Provide the [x, y] coordinate of the cell's center where the given text is located.  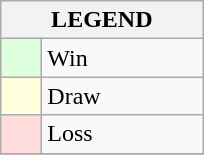
Win [122, 58]
LEGEND [102, 20]
Loss [122, 134]
Draw [122, 96]
